Output the (X, Y) coordinate of the center of the cell containing the given text.  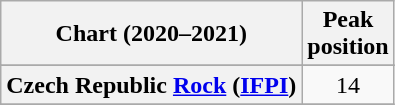
14 (348, 85)
Czech Republic Rock (IFPI) (152, 85)
Chart (2020–2021) (152, 34)
Peakposition (348, 34)
